Extract the [x, y] coordinate from the center of the cell holding the provided text.  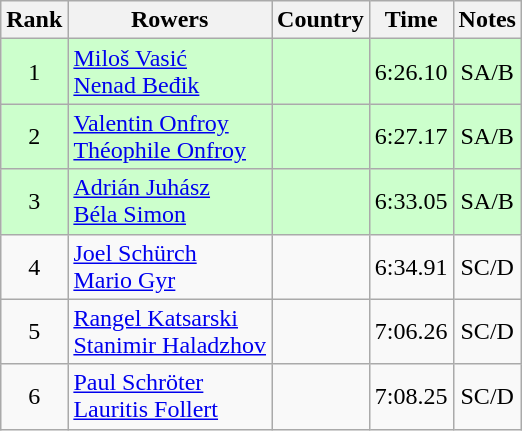
Time [411, 20]
3 [34, 202]
Adrián JuhászBéla Simon [170, 202]
6:34.91 [411, 266]
Rank [34, 20]
Paul SchröterLauritis Follert [170, 396]
Miloš VasićNenad Beđik [170, 72]
7:06.26 [411, 332]
Valentin OnfroyThéophile Onfroy [170, 136]
Rangel KatsarskiStanimir Haladzhov [170, 332]
Rowers [170, 20]
4 [34, 266]
2 [34, 136]
Country [321, 20]
7:08.25 [411, 396]
1 [34, 72]
6:27.17 [411, 136]
6:33.05 [411, 202]
Notes [487, 20]
5 [34, 332]
6 [34, 396]
Joel SchürchMario Gyr [170, 266]
6:26.10 [411, 72]
